Determine the (x, y) coordinate at the center of the cell enclosing the given text.  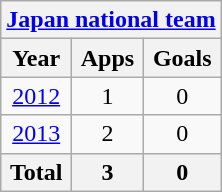
2012 (36, 96)
2013 (36, 134)
Goals (182, 58)
Apps (108, 58)
Year (36, 58)
3 (108, 172)
1 (108, 96)
2 (108, 134)
Japan national team (111, 20)
Total (36, 172)
